Pinpoint the cell where the given text exists, returning its (X, Y) midpoint coordinate. 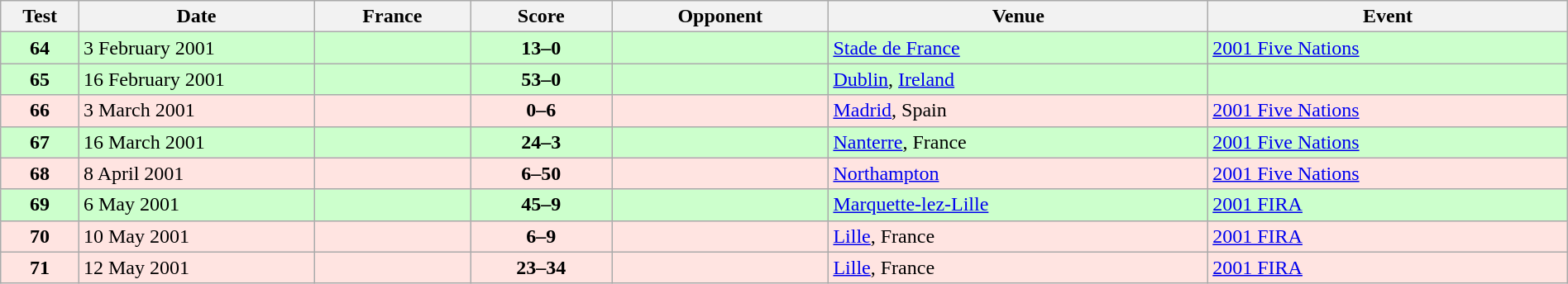
6–9 (541, 236)
Northampton (1019, 173)
Nanterre, France (1019, 142)
23–34 (541, 267)
Event (1388, 17)
3 February 2001 (196, 48)
Stade de France (1019, 48)
16 February 2001 (196, 79)
53–0 (541, 79)
10 May 2001 (196, 236)
67 (40, 142)
0–6 (541, 111)
Madrid, Spain (1019, 111)
Dublin, Ireland (1019, 79)
69 (40, 205)
45–9 (541, 205)
3 March 2001 (196, 111)
Marquette-lez-Lille (1019, 205)
66 (40, 111)
70 (40, 236)
13–0 (541, 48)
12 May 2001 (196, 267)
Opponent (720, 17)
6–50 (541, 173)
65 (40, 79)
16 March 2001 (196, 142)
Venue (1019, 17)
Score (541, 17)
64 (40, 48)
24–3 (541, 142)
Test (40, 17)
France (392, 17)
8 April 2001 (196, 173)
68 (40, 173)
Date (196, 17)
71 (40, 267)
6 May 2001 (196, 205)
